Search for the cell housing the specified text and yield its (x, y) center coordinate. 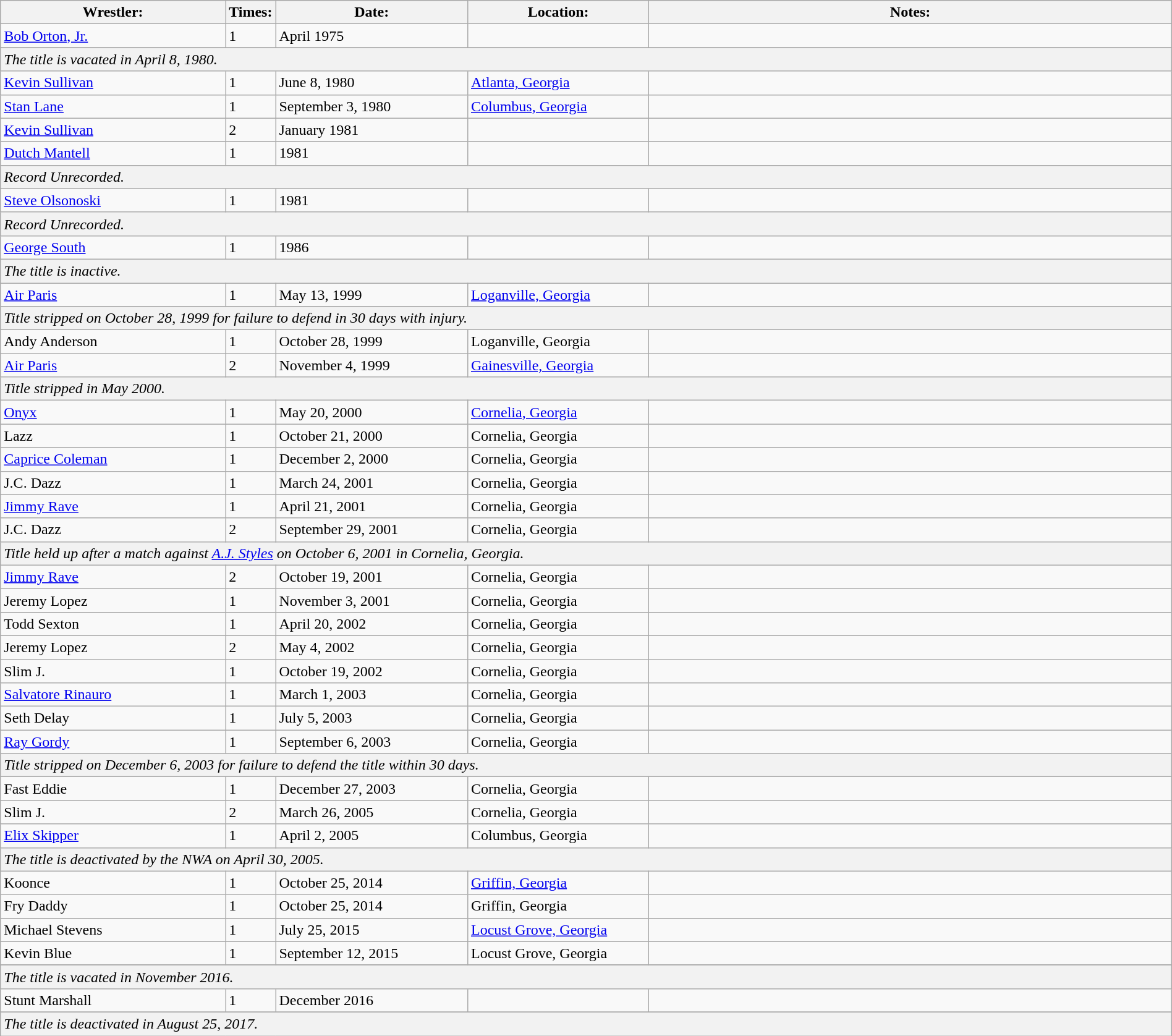
Steve Olsonoski (113, 200)
April 1975 (372, 36)
Title stripped on December 6, 2003 for failure to defend the title within 30 days. (586, 765)
March 1, 2003 (372, 695)
December 2, 2000 (372, 459)
November 3, 2001 (372, 600)
Notes: (910, 12)
Atlanta, Georgia (558, 83)
Salvatore Rinauro (113, 695)
Dutch Mantell (113, 153)
May 13, 1999 (372, 295)
Date: (372, 12)
April 20, 2002 (372, 624)
Todd Sexton (113, 624)
Michael Stevens (113, 930)
The title is vacated in April 8, 1980. (586, 59)
Onyx (113, 412)
Andy Anderson (113, 342)
The title is deactivated in August 25, 2017. (586, 1024)
Times: (251, 12)
Gainesville, Georgia (558, 365)
May 4, 2002 (372, 647)
April 21, 2001 (372, 506)
October 19, 2001 (372, 577)
September 3, 1980 (372, 106)
Lazz (113, 436)
George South (113, 247)
Elix Skipper (113, 836)
Location: (558, 12)
July 25, 2015 (372, 930)
The title is deactivated by the NWA on April 30, 2005. (586, 859)
Title stripped in May 2000. (586, 389)
Title stripped on October 28, 1999 for failure to defend in 30 days with injury. (586, 318)
Caprice Coleman (113, 459)
July 5, 2003 (372, 718)
November 4, 1999 (372, 365)
October 28, 1999 (372, 342)
Title held up after a match against A.J. Styles on October 6, 2001 in Cornelia, Georgia. (586, 553)
April 2, 2005 (372, 836)
Wrestler: (113, 12)
June 8, 1980 (372, 83)
1986 (372, 247)
The title is inactive. (586, 271)
December 27, 2003 (372, 789)
September 12, 2015 (372, 953)
September 29, 2001 (372, 530)
September 6, 2003 (372, 742)
Fast Eddie (113, 789)
Seth Delay (113, 718)
Ray Gordy (113, 742)
The title is vacated in November 2016. (586, 977)
October 19, 2002 (372, 671)
December 2016 (372, 1000)
October 21, 2000 (372, 436)
March 26, 2005 (372, 812)
Fry Daddy (113, 906)
January 1981 (372, 130)
Koonce (113, 883)
Kevin Blue (113, 953)
Stan Lane (113, 106)
May 20, 2000 (372, 412)
Stunt Marshall (113, 1000)
Bob Orton, Jr. (113, 36)
March 24, 2001 (372, 483)
